Locate the cell with the specified text and output its [x, y] center coordinate. 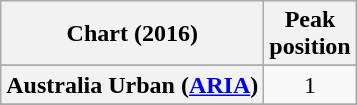
Australia Urban (ARIA) [132, 85]
1 [310, 85]
Chart (2016) [132, 34]
Peakposition [310, 34]
